Scan for the cell matching the given text and deliver its [X, Y] coordinate at center. 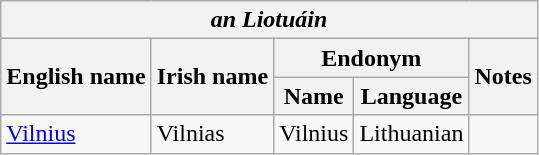
English name [76, 77]
Vilnias [212, 134]
Irish name [212, 77]
Endonym [372, 58]
Lithuanian [412, 134]
Notes [503, 77]
Name [314, 96]
Language [412, 96]
an Liotuáin [270, 20]
